Scan for the cell matching the given text and deliver its [x, y] coordinate at center. 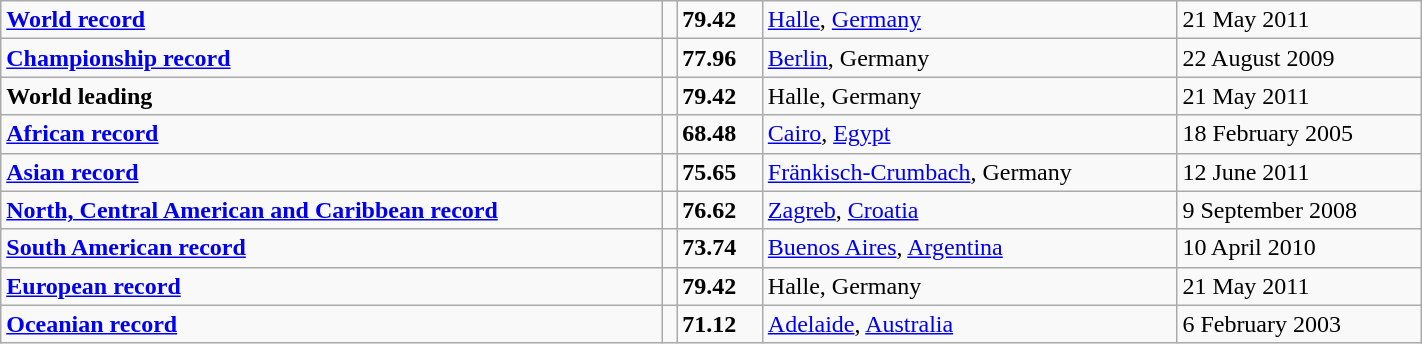
68.48 [720, 134]
6 February 2003 [1299, 324]
Championship record [332, 58]
Berlin, Germany [970, 58]
73.74 [720, 248]
Asian record [332, 172]
Oceanian record [332, 324]
Zagreb, Croatia [970, 210]
77.96 [720, 58]
African record [332, 134]
71.12 [720, 324]
World record [332, 20]
North, Central American and Caribbean record [332, 210]
75.65 [720, 172]
World leading [332, 96]
9 September 2008 [1299, 210]
Adelaide, Australia [970, 324]
European record [332, 286]
Cairo, Egypt [970, 134]
18 February 2005 [1299, 134]
12 June 2011 [1299, 172]
Buenos Aires, Argentina [970, 248]
South American record [332, 248]
10 April 2010 [1299, 248]
22 August 2009 [1299, 58]
Fränkisch-Crumbach, Germany [970, 172]
76.62 [720, 210]
